Return [x, y] of the center of cell containing provided text 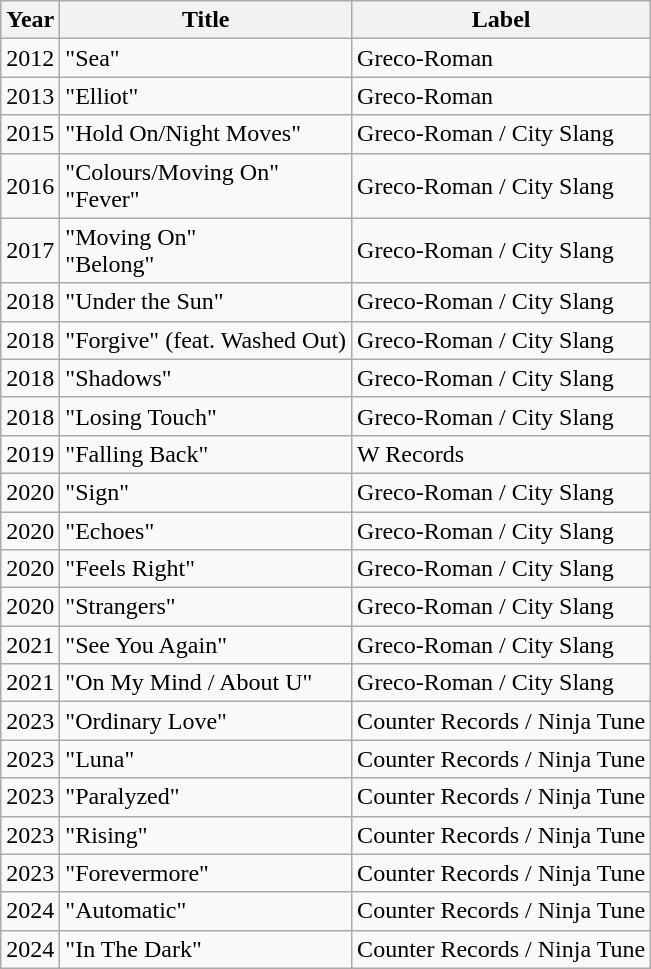
"Elliot" [206, 96]
W Records [502, 454]
"Shadows" [206, 378]
2017 [30, 250]
"Luna" [206, 759]
2013 [30, 96]
"Colours/Moving On""Fever" [206, 186]
Year [30, 20]
"Rising" [206, 835]
"Forgive" (feat. Washed Out) [206, 340]
"Echoes" [206, 531]
"Ordinary Love" [206, 721]
"Moving On""Belong" [206, 250]
"Losing Touch" [206, 416]
"Falling Back" [206, 454]
"Hold On/Night Moves" [206, 134]
"On My Mind / About U" [206, 683]
2019 [30, 454]
"Sign" [206, 492]
"Feels Right" [206, 569]
"Paralyzed" [206, 797]
2016 [30, 186]
"See You Again" [206, 645]
"Forevermore" [206, 873]
2012 [30, 58]
"Sea" [206, 58]
Title [206, 20]
2015 [30, 134]
"Under the Sun" [206, 302]
Label [502, 20]
"Strangers" [206, 607]
"In The Dark" [206, 949]
"Automatic" [206, 911]
